Locate the cell with the specified text and output its (X, Y) center coordinate. 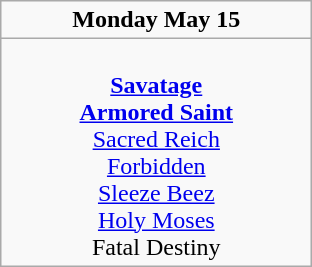
Monday May 15 (156, 20)
Savatage Armored Saint Sacred Reich Forbidden Sleeze Beez Holy Moses Fatal Destiny (156, 152)
